Return the (X, Y) coordinate for the center point of the cell that contains the specified text.  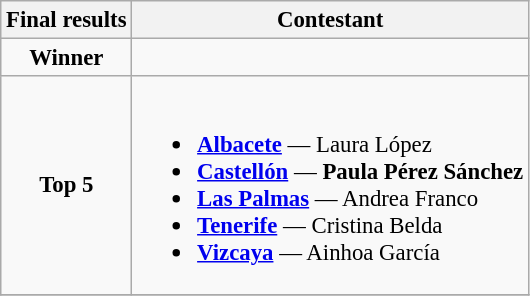
Top 5 (66, 185)
Albacete — Laura López Castellón — Paula Pérez Sánchez Las Palmas — Andrea Franco Tenerife — Cristina Belda Vizcaya — Ainhoa García (330, 185)
Final results (66, 20)
Winner (66, 58)
Contestant (330, 20)
